Extract the (x, y) coordinate from the center of the cell holding the provided text.  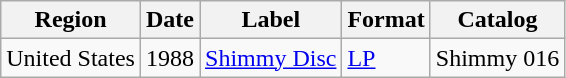
Date (170, 20)
Shimmy Disc (271, 58)
Label (271, 20)
Format (386, 20)
LP (386, 58)
United States (71, 58)
Region (71, 20)
1988 (170, 58)
Shimmy 016 (497, 58)
Catalog (497, 20)
